Return the (X, Y) coordinate for the center point of the cell that contains the specified text.  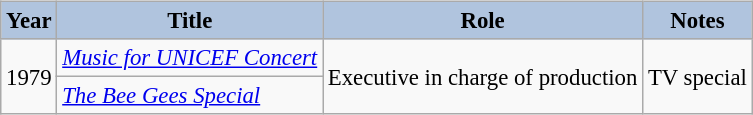
Music for UNICEF Concert (190, 58)
Role (482, 21)
Notes (698, 21)
The Bee Gees Special (190, 96)
Title (190, 21)
Year (29, 21)
Executive in charge of production (482, 76)
TV special (698, 76)
1979 (29, 76)
